Return (X, Y) of the center of cell containing provided text 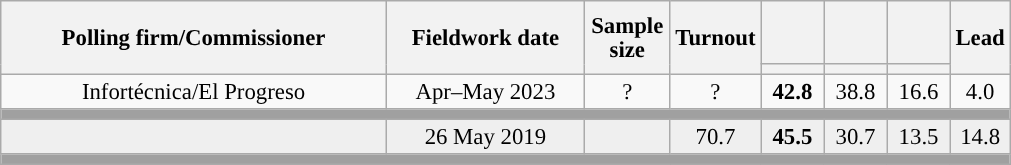
Infortécnica/El Progreso (194, 92)
Apr–May 2023 (485, 92)
30.7 (856, 138)
Turnout (716, 38)
4.0 (980, 92)
Sample size (627, 38)
13.5 (918, 138)
Polling firm/Commissioner (194, 38)
Lead (980, 38)
42.8 (792, 92)
26 May 2019 (485, 138)
16.6 (918, 92)
45.5 (792, 138)
14.8 (980, 138)
70.7 (716, 138)
Fieldwork date (485, 38)
38.8 (856, 92)
